Return [X, Y] of the center of cell containing provided text 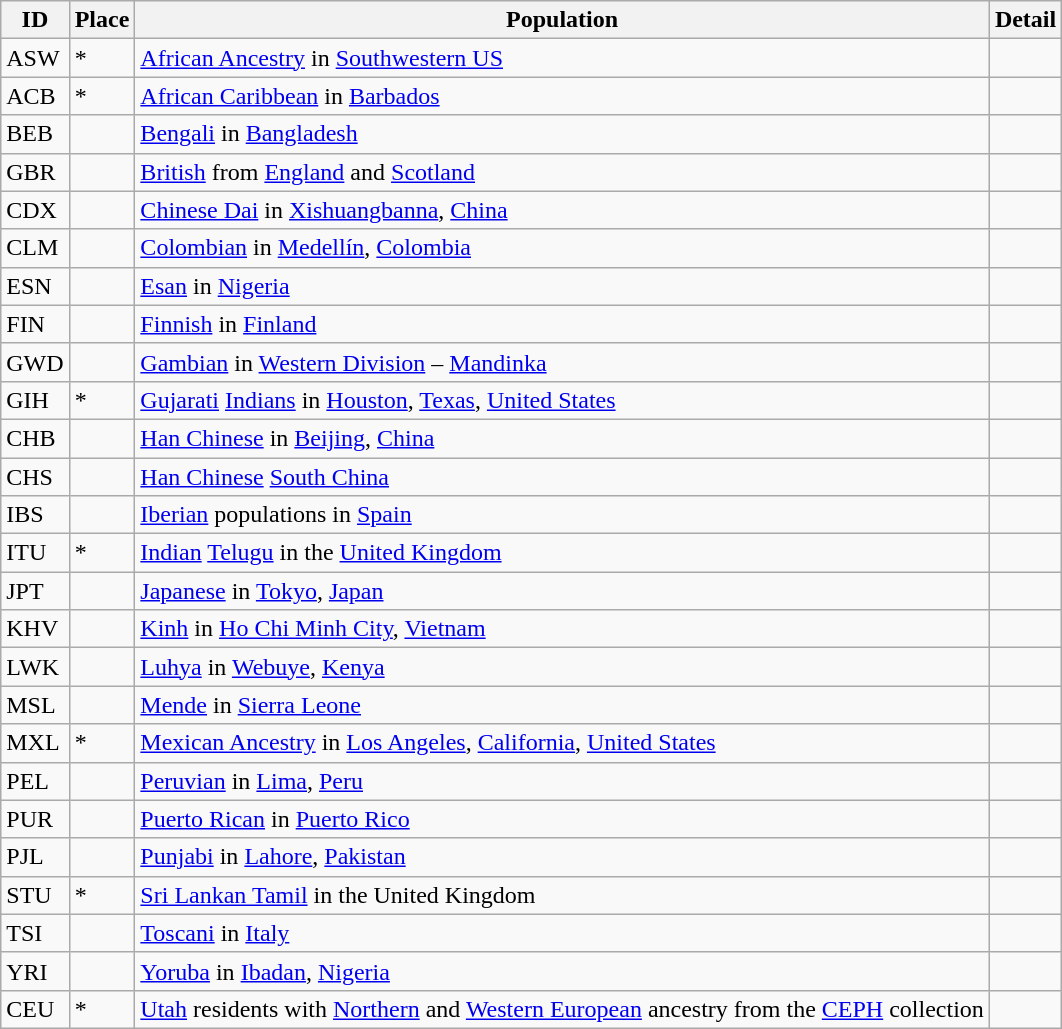
CHS [35, 477]
GBR [35, 172]
Detail [1025, 20]
STU [35, 895]
Punjabi in Lahore, Pakistan [562, 857]
Han Chinese in Beijing, China [562, 438]
MSL [35, 705]
Bengali in Bangladesh [562, 134]
Sri Lankan Tamil in the United Kingdom [562, 895]
GIH [35, 400]
Han Chinese South China [562, 477]
ITU [35, 553]
Puerto Rican in Puerto Rico [562, 819]
Colombian in Medellín, Colombia [562, 248]
Place [102, 20]
KHV [35, 629]
Peruvian in Lima, Peru [562, 781]
CLM [35, 248]
CDX [35, 210]
BEB [35, 134]
British from England and Scotland [562, 172]
African Caribbean in Barbados [562, 96]
Chinese Dai in Xishuangbanna, China [562, 210]
GWD [35, 362]
Utah residents with Northern and Western European ancestry from the CEPH collection [562, 1009]
ASW [35, 58]
PJL [35, 857]
Esan in Nigeria [562, 286]
YRI [35, 971]
Mende in Sierra Leone [562, 705]
MXL [35, 743]
Gambian in Western Division – Mandinka [562, 362]
Mexican Ancestry in Los Angeles, California, United States [562, 743]
ESN [35, 286]
ACB [35, 96]
Population [562, 20]
Gujarati Indians in Houston, Texas, United States [562, 400]
Finnish in Finland [562, 324]
JPT [35, 591]
ID [35, 20]
IBS [35, 515]
Iberian populations in Spain [562, 515]
Kinh in Ho Chi Minh City, Vietnam [562, 629]
Indian Telugu in the United Kingdom [562, 553]
CHB [35, 438]
PEL [35, 781]
LWK [35, 667]
FIN [35, 324]
Japanese in Tokyo, Japan [562, 591]
African Ancestry in Southwestern US [562, 58]
CEU [35, 1009]
TSI [35, 933]
Toscani in Italy [562, 933]
Luhya in Webuye, Kenya [562, 667]
Yoruba in Ibadan, Nigeria [562, 971]
PUR [35, 819]
